Determine the [x, y] coordinate at the center of the cell enclosing the given text.  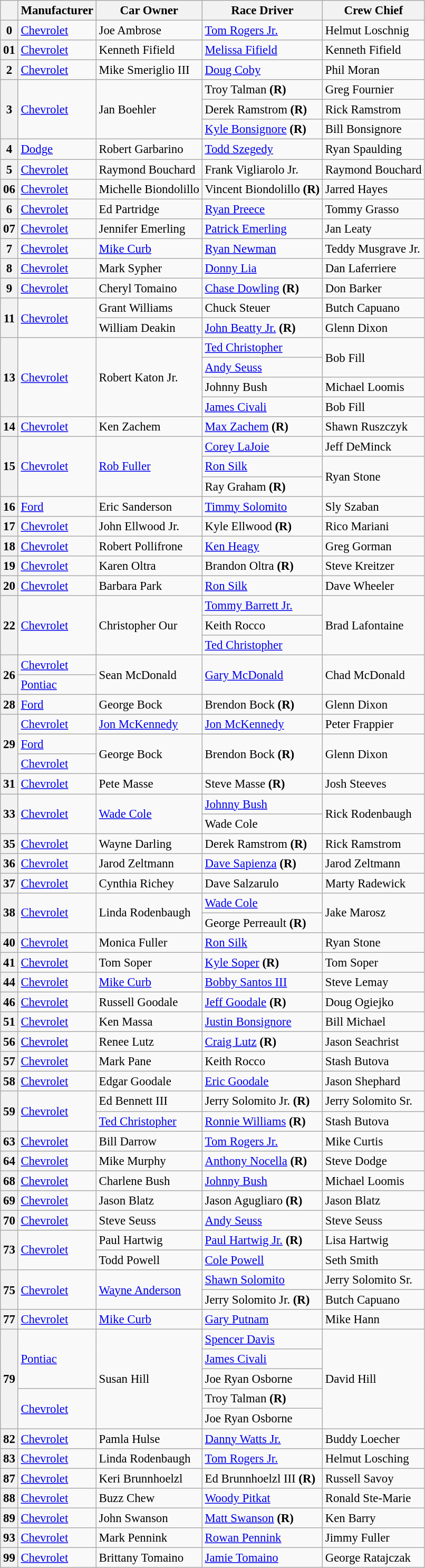
Pete Masse [149, 784]
58 [9, 1082]
Pamla Hulse [149, 1439]
Dodge [57, 149]
Justin Bonsignore [262, 1022]
Michelle Biondolillo [149, 189]
15 [9, 466]
9 [9, 288]
69 [9, 1201]
Christopher Our [149, 626]
82 [9, 1439]
Eric Sanderson [149, 506]
John Swanson [149, 1518]
Monica Fuller [149, 943]
Doug Coby [262, 70]
Mark Pane [149, 1062]
5 [9, 169]
63 [9, 1141]
Donny Lia [262, 269]
Kyle Ellwood (R) [262, 526]
38 [9, 913]
70 [9, 1220]
Barbara Park [149, 586]
Sean McDonald [149, 675]
93 [9, 1538]
59 [9, 1111]
George Perreault (R) [262, 923]
Crew Chief [373, 11]
Woody Pitkat [262, 1498]
Seth Smith [373, 1260]
4 [9, 149]
Todd Szegedy [262, 149]
37 [9, 883]
64 [9, 1161]
79 [9, 1379]
Tommy Barrett Jr. [262, 606]
8 [9, 269]
Mike Hann [373, 1320]
Ryan Newman [262, 248]
06 [9, 189]
01 [9, 50]
Ryan Preece [262, 209]
Jason Seachrist [373, 1042]
88 [9, 1498]
Josh Steeves [373, 784]
41 [9, 962]
Russell Goodale [149, 1002]
Don Barker [373, 288]
Steve Dodge [373, 1161]
Jimmy Fuller [373, 1538]
20 [9, 586]
Buddy Loecher [373, 1439]
Ronnie Williams (R) [262, 1121]
Gary McDonald [262, 675]
Manufacturer [57, 11]
89 [9, 1518]
Lisa Hartwig [373, 1240]
Paul Hartwig Jr. (R) [262, 1240]
Edgar Goodale [149, 1082]
Brandon Oltra (R) [262, 566]
Jason Shephard [373, 1082]
18 [9, 546]
Rob Fuller [149, 466]
Eric Goodale [262, 1082]
Car Owner [149, 11]
Steve Masse (R) [262, 784]
Mark Sypher [149, 269]
Joe Ambrose [149, 31]
Ed Brunnhoelzl III (R) [262, 1478]
14 [9, 427]
36 [9, 863]
28 [9, 705]
11 [9, 318]
57 [9, 1062]
Ronald Ste-Marie [373, 1498]
40 [9, 943]
Helmut Loschnig [373, 31]
Keri Brunnhoelzl [149, 1478]
Shawn Solomito [262, 1280]
Matt Swanson (R) [262, 1518]
68 [9, 1181]
Bobby Santos III [262, 982]
Mike Smeriglio III [149, 70]
Karen Oltra [149, 566]
29 [9, 744]
6 [9, 209]
33 [9, 814]
Dave Salzarulo [262, 883]
Dave Sapienza (R) [262, 863]
17 [9, 526]
Peter Frappier [373, 724]
Patrick Emerling [262, 228]
Tommy Grasso [373, 209]
22 [9, 626]
Kyle Bonsignore (R) [262, 129]
44 [9, 982]
Russell Savoy [373, 1478]
Ray Graham (R) [262, 486]
Mike Curtis [373, 1141]
Race Driver [262, 11]
99 [9, 1557]
Greg Fournier [373, 90]
51 [9, 1022]
Rick Rodenbaugh [373, 814]
Spencer Davis [262, 1340]
Wayne Darling [149, 844]
77 [9, 1320]
2 [9, 70]
Anthony Nocella (R) [262, 1161]
Bill Bonsignore [373, 129]
Rico Mariani [373, 526]
John Beatty Jr. (R) [262, 328]
35 [9, 844]
Sly Szaban [373, 506]
Gary Putnam [262, 1320]
Corey LaJoie [262, 447]
Robert Garbarino [149, 149]
Brittany Tomaino [149, 1557]
Jake Marosz [373, 913]
73 [9, 1250]
56 [9, 1042]
3 [9, 110]
Dave Wheeler [373, 586]
Jeff Goodale (R) [262, 1002]
Jarred Hayes [373, 189]
Dan Laferriere [373, 269]
Kyle Soper (R) [262, 962]
Mike Murphy [149, 1161]
Bill Michael [373, 1022]
Brad Lafontaine [373, 626]
Buzz Chew [149, 1498]
Ed Partridge [149, 209]
75 [9, 1289]
87 [9, 1478]
Jennifer Emerling [149, 228]
Max Zachem (R) [262, 427]
Jeff DeMinck [373, 447]
Mark Pennink [149, 1538]
Frank Vigliarolo Jr. [262, 169]
Teddy Musgrave Jr. [373, 248]
Marty Radewick [373, 883]
Melissa Fifield [262, 50]
Jan Boehler [149, 110]
Robert Pollifrone [149, 546]
Phil Moran [373, 70]
Chase Dowling (R) [262, 288]
David Hill [373, 1379]
Rowan Pennink [262, 1538]
83 [9, 1458]
Doug Ogiejko [373, 1002]
Ryan Spaulding [373, 149]
Chad McDonald [373, 675]
Steve Lemay [373, 982]
Steve Kreitzer [373, 566]
Charlene Bush [149, 1181]
Chuck Steuer [262, 308]
31 [9, 784]
Wayne Anderson [149, 1289]
46 [9, 1002]
Paul Hartwig [149, 1240]
Ken Massa [149, 1022]
Shawn Ruszczyk [373, 427]
George Ratajczak [373, 1557]
William Deakin [149, 328]
Ken Heagy [262, 546]
19 [9, 566]
Cole Powell [262, 1260]
Helmut Losching [373, 1458]
Vincent Biondolillo (R) [262, 189]
Danny Watts Jr. [262, 1439]
Susan Hill [149, 1379]
Cheryl Tomaino [149, 288]
26 [9, 675]
Robert Katon Jr. [149, 377]
Ken Zachem [149, 427]
7 [9, 248]
Jan Leaty [373, 228]
16 [9, 506]
Jamie Tomaino [262, 1557]
Ed Bennett III [149, 1102]
Renee Lutz [149, 1042]
Grant Williams [149, 308]
13 [9, 377]
07 [9, 228]
Ken Barry [373, 1518]
0 [9, 31]
Timmy Solomito [262, 506]
Bill Darrow [149, 1141]
Jason Agugliaro (R) [262, 1201]
Greg Gorman [373, 546]
Cynthia Richey [149, 883]
John Ellwood Jr. [149, 526]
Todd Powell [149, 1260]
Craig Lutz (R) [262, 1042]
